From the cell containing the given text, extract its center point as [x, y] coordinate. 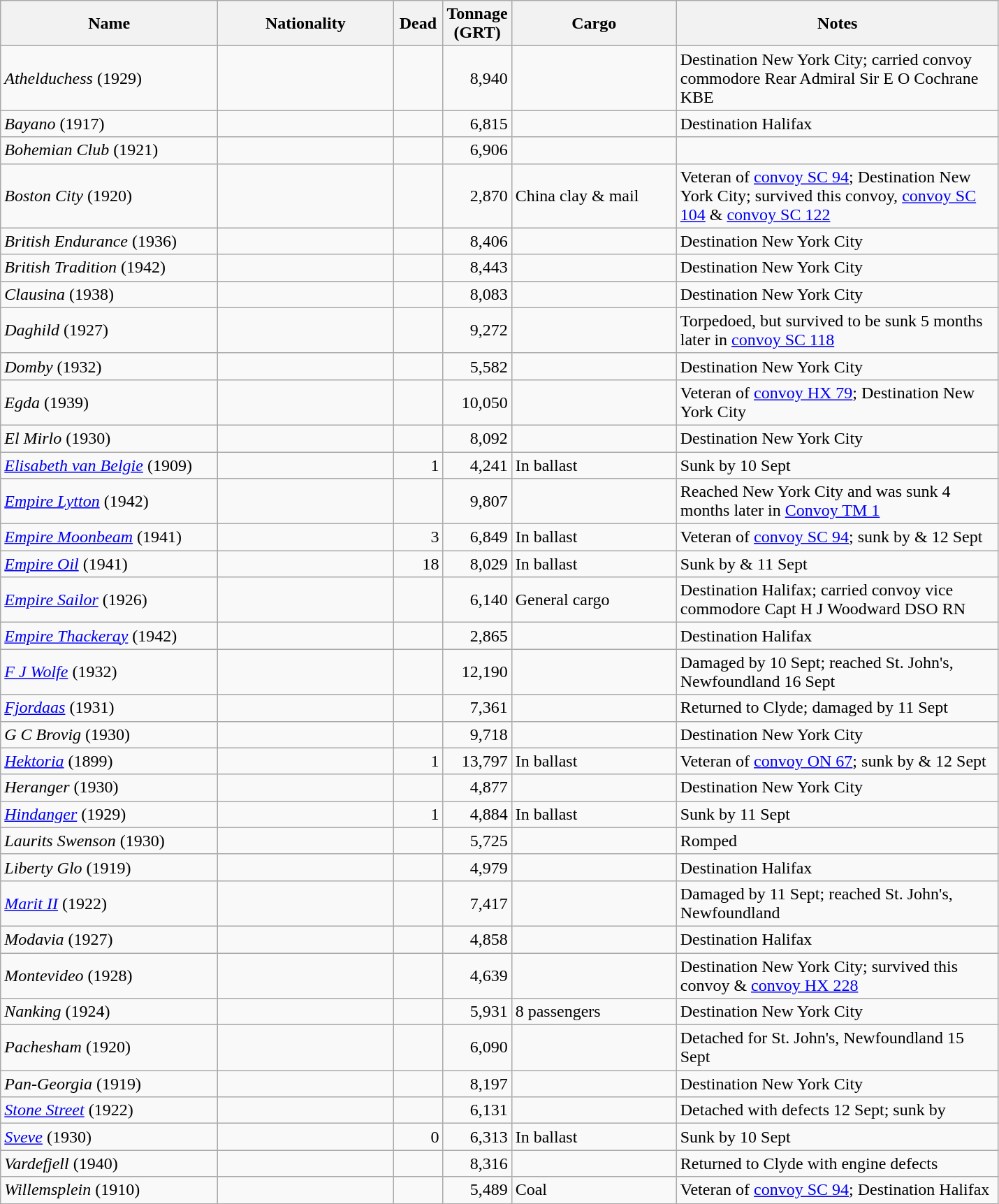
8 passengers [594, 1012]
Sunk by 11 Sept [837, 814]
4,858 [477, 939]
Nationality [306, 24]
Destination Halifax; carried convoy vice commodore Capt H J Woodward DSO RN [837, 600]
6,849 [477, 537]
18 [418, 564]
9,718 [477, 734]
British Tradition (1942) [109, 268]
Willemsplein (1910) [109, 1190]
Daghild (1927) [109, 330]
Empire Sailor (1926) [109, 600]
Pachesham (1920) [109, 1048]
4,877 [477, 788]
6,313 [477, 1137]
Pan-Georgia (1919) [109, 1084]
Returned to Clyde; damaged by 11 Sept [837, 708]
Athelduchess (1929) [109, 78]
7,417 [477, 903]
2,870 [477, 196]
Empire Thackeray (1942) [109, 636]
5,931 [477, 1012]
Dead [418, 24]
2,865 [477, 636]
12,190 [477, 672]
8,092 [477, 438]
Heranger (1930) [109, 788]
3 [418, 537]
Empire Moonbeam (1941) [109, 537]
Nanking (1924) [109, 1012]
Marit II (1922) [109, 903]
9,272 [477, 330]
8,443 [477, 268]
Bayano (1917) [109, 124]
Fjordaas (1931) [109, 708]
Empire Oil (1941) [109, 564]
F J Wolfe (1932) [109, 672]
General cargo [594, 600]
8,316 [477, 1163]
7,361 [477, 708]
Damaged by 11 Sept; reached St. John's, Newfoundland [837, 903]
Modavia (1927) [109, 939]
British Endurance (1936) [109, 241]
Empire Lytton (1942) [109, 502]
El Mirlo (1930) [109, 438]
8,083 [477, 294]
6,131 [477, 1110]
Veteran of convoy SC 94; Destination Halifax [837, 1190]
Romped [837, 841]
Damaged by 10 Sept; reached St. John's, Newfoundland 16 Sept [837, 672]
Egda (1939) [109, 402]
8,029 [477, 564]
Sveve (1930) [109, 1137]
Torpedoed, but survived to be sunk 5 months later in convoy SC 118 [837, 330]
G C Brovig (1930) [109, 734]
Montevideo (1928) [109, 975]
0 [418, 1137]
Coal [594, 1190]
4,979 [477, 867]
Detached with defects 12 Sept; sunk by [837, 1110]
Notes [837, 24]
Elisabeth van Belgie (1909) [109, 465]
Returned to Clyde with engine defects [837, 1163]
Cargo [594, 24]
13,797 [477, 761]
8,197 [477, 1084]
8,940 [477, 78]
Hindanger (1929) [109, 814]
4,241 [477, 465]
4,884 [477, 814]
9,807 [477, 502]
Bohemian Club (1921) [109, 150]
Sunk by & 11 Sept [837, 564]
6,906 [477, 150]
Boston City (1920) [109, 196]
Name [109, 24]
Veteran of convoy SC 94; Destination New York City; survived this convoy, convoy SC 104 & convoy SC 122 [837, 196]
5,489 [477, 1190]
8,406 [477, 241]
Tonnage(GRT) [477, 24]
China clay & mail [594, 196]
5,725 [477, 841]
Reached New York City and was sunk 4 months later in Convoy TM 1 [837, 502]
Veteran of convoy ON 67; sunk by & 12 Sept [837, 761]
Stone Street (1922) [109, 1110]
Veteran of convoy HX 79; Destination New York City [837, 402]
6,090 [477, 1048]
Vardefjell (1940) [109, 1163]
Domby (1932) [109, 366]
Laurits Swenson (1930) [109, 841]
Liberty Glo (1919) [109, 867]
Destination New York City; survived this convoy & convoy HX 228 [837, 975]
Clausina (1938) [109, 294]
6,140 [477, 600]
Veteran of convoy SC 94; sunk by & 12 Sept [837, 537]
10,050 [477, 402]
4,639 [477, 975]
6,815 [477, 124]
5,582 [477, 366]
Hektoria (1899) [109, 761]
Detached for St. John's, Newfoundland 15 Sept [837, 1048]
Destination New York City; carried convoy commodore Rear Admiral Sir E O Cochrane KBE [837, 78]
